Identify which cell holds the provided text, then report its [x, y] central coordinate. 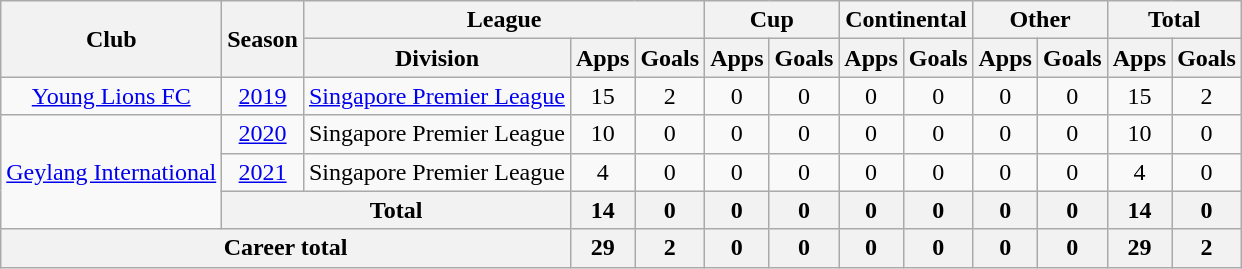
Young Lions FC [112, 96]
League [504, 20]
Geylang International [112, 172]
Cup [772, 20]
2019 [263, 96]
2021 [263, 172]
Division [436, 58]
Season [263, 39]
Continental [906, 20]
Other [1040, 20]
2020 [263, 134]
Career total [286, 248]
Club [112, 39]
